Locate the cell with the specified text and output its [x, y] center coordinate. 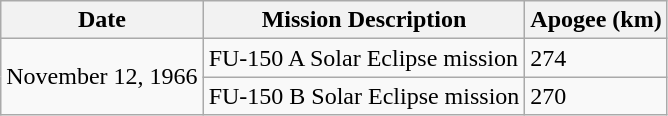
Mission Description [364, 20]
Apogee (km) [596, 20]
November 12, 1966 [102, 77]
Date [102, 20]
FU-150 A Solar Eclipse mission [364, 58]
274 [596, 58]
FU-150 B Solar Eclipse mission [364, 96]
270 [596, 96]
